Identify which cell holds the provided text, then report its (X, Y) central coordinate. 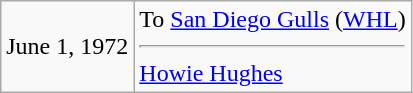
To San Diego Gulls (WHL)Howie Hughes (272, 47)
June 1, 1972 (68, 47)
